Scan for the cell matching the given text and deliver its [X, Y] coordinate at center. 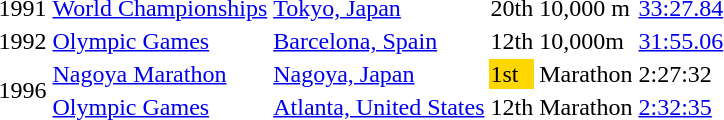
Barcelona, Spain [379, 41]
Olympic Games [160, 41]
Nagoya, Japan [379, 74]
10,000m [586, 41]
1st [512, 74]
Nagoya Marathon [160, 74]
12th [512, 41]
Marathon [586, 74]
